Pinpoint the cell where the given text exists, returning its (x, y) midpoint coordinate. 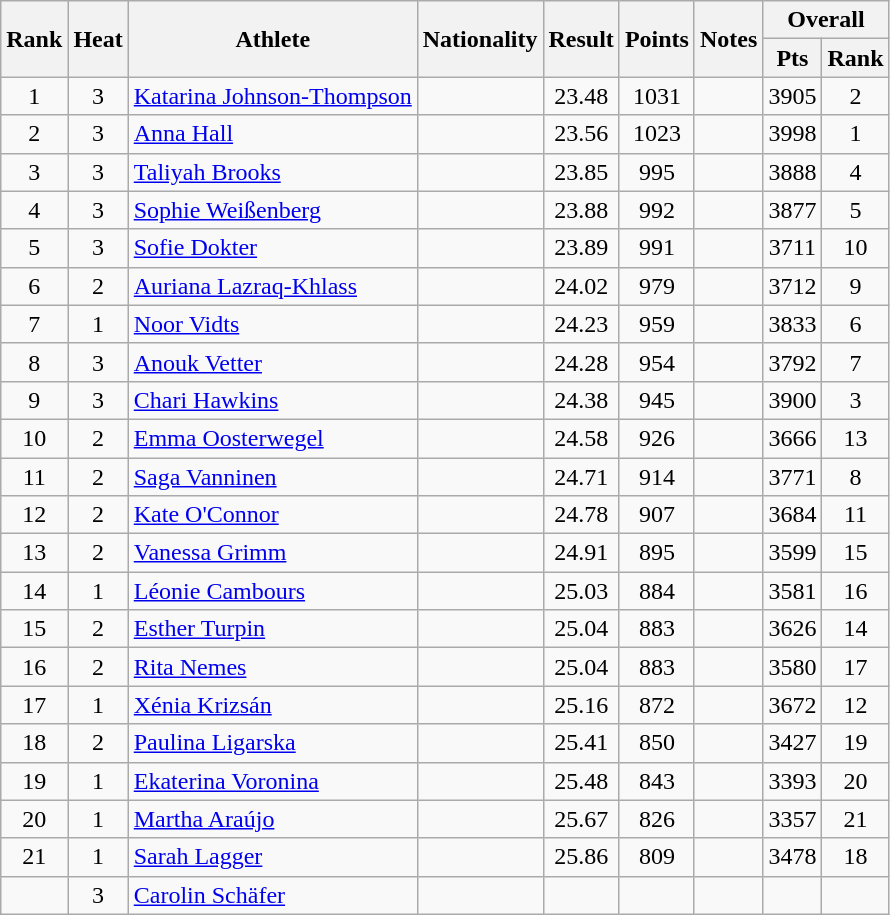
25.41 (581, 743)
Vanessa Grimm (272, 553)
979 (656, 286)
25.67 (581, 819)
Esther Turpin (272, 629)
3888 (792, 172)
25.48 (581, 781)
926 (656, 438)
Emma Oosterwegel (272, 438)
3478 (792, 857)
3712 (792, 286)
Taliyah Brooks (272, 172)
24.58 (581, 438)
24.71 (581, 477)
3877 (792, 210)
3998 (792, 134)
3833 (792, 324)
24.91 (581, 553)
Points (656, 39)
Kate O'Connor (272, 515)
Saga Vanninen (272, 477)
3427 (792, 743)
809 (656, 857)
Katarina Johnson-Thompson (272, 96)
23.89 (581, 248)
1023 (656, 134)
Heat (98, 39)
945 (656, 400)
843 (656, 781)
Anouk Vetter (272, 362)
Anna Hall (272, 134)
24.78 (581, 515)
Auriana Lazraq-Khlass (272, 286)
Sophie Weißenberg (272, 210)
23.48 (581, 96)
895 (656, 553)
Rita Nemes (272, 667)
3684 (792, 515)
Léonie Cambours (272, 591)
3393 (792, 781)
1031 (656, 96)
25.16 (581, 705)
24.23 (581, 324)
3581 (792, 591)
991 (656, 248)
826 (656, 819)
3900 (792, 400)
Paulina Ligarska (272, 743)
Nationality (480, 39)
23.88 (581, 210)
Ekaterina Voronina (272, 781)
907 (656, 515)
Sarah Lagger (272, 857)
Noor Vidts (272, 324)
992 (656, 210)
3357 (792, 819)
Pts (792, 58)
3792 (792, 362)
3711 (792, 248)
Result (581, 39)
24.02 (581, 286)
23.56 (581, 134)
872 (656, 705)
Carolin Schäfer (272, 895)
Athlete (272, 39)
Overall (826, 20)
954 (656, 362)
Chari Hawkins (272, 400)
Notes (728, 39)
914 (656, 477)
Martha Araújo (272, 819)
Sofie Dokter (272, 248)
3771 (792, 477)
3905 (792, 96)
Xénia Krizsán (272, 705)
3580 (792, 667)
24.28 (581, 362)
884 (656, 591)
3626 (792, 629)
25.03 (581, 591)
3599 (792, 553)
3666 (792, 438)
995 (656, 172)
850 (656, 743)
959 (656, 324)
25.86 (581, 857)
23.85 (581, 172)
3672 (792, 705)
24.38 (581, 400)
